Pinpoint the cell where the given text exists, returning its [x, y] midpoint coordinate. 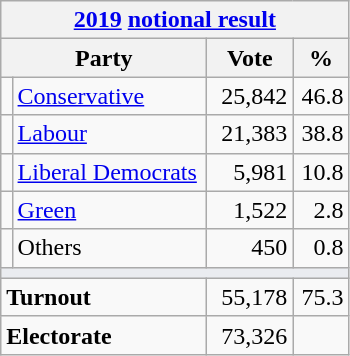
Labour [110, 134]
% [321, 58]
5,981 [250, 172]
1,522 [250, 210]
Turnout [104, 297]
38.8 [321, 134]
75.3 [321, 297]
10.8 [321, 172]
2019 notional result [175, 20]
Vote [250, 58]
2.8 [321, 210]
73,326 [250, 335]
Conservative [110, 96]
450 [250, 248]
25,842 [250, 96]
46.8 [321, 96]
Liberal Democrats [110, 172]
55,178 [250, 297]
0.8 [321, 248]
Party [104, 58]
Green [110, 210]
Others [110, 248]
21,383 [250, 134]
Electorate [104, 335]
